From the cell containing the given text, extract its center point as [x, y] coordinate. 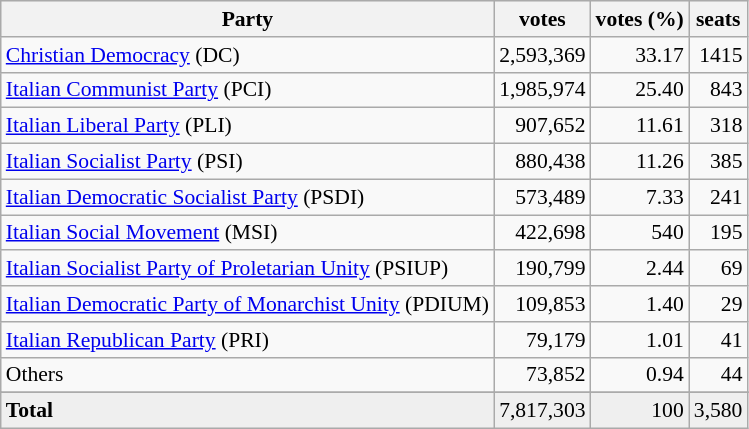
Italian Socialist Party (PSI) [248, 162]
2.44 [640, 269]
Italian Democratic Party of Monarchist Unity (PDIUM) [248, 304]
100 [640, 411]
880,438 [542, 162]
318 [718, 126]
0.94 [640, 375]
Italian Liberal Party (PLI) [248, 126]
11.26 [640, 162]
241 [718, 197]
Italian Social Movement (MSI) [248, 233]
29 [718, 304]
33.17 [640, 55]
Italian Socialist Party of Proletarian Unity (PSIUP) [248, 269]
195 [718, 233]
votes (%) [640, 19]
seats [718, 19]
1.01 [640, 340]
109,853 [542, 304]
44 [718, 375]
11.61 [640, 126]
1,985,974 [542, 90]
2,593,369 [542, 55]
Total [248, 411]
Italian Communist Party (PCI) [248, 90]
3,580 [718, 411]
73,852 [542, 375]
1415 [718, 55]
1.40 [640, 304]
Italian Democratic Socialist Party (PSDI) [248, 197]
Italian Republican Party (PRI) [248, 340]
573,489 [542, 197]
7.33 [640, 197]
385 [718, 162]
41 [718, 340]
Party [248, 19]
Others [248, 375]
907,652 [542, 126]
190,799 [542, 269]
422,698 [542, 233]
69 [718, 269]
Christian Democracy (DC) [248, 55]
7,817,303 [542, 411]
25.40 [640, 90]
540 [640, 233]
votes [542, 19]
843 [718, 90]
79,179 [542, 340]
